Search for the cell housing the specified text and yield its [X, Y] center coordinate. 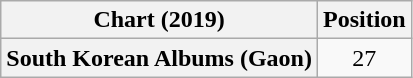
South Korean Albums (Gaon) [160, 58]
Chart (2019) [160, 20]
27 [364, 58]
Position [364, 20]
